For the text-containing cell, return its midpoint in [X, Y] coordinate format. 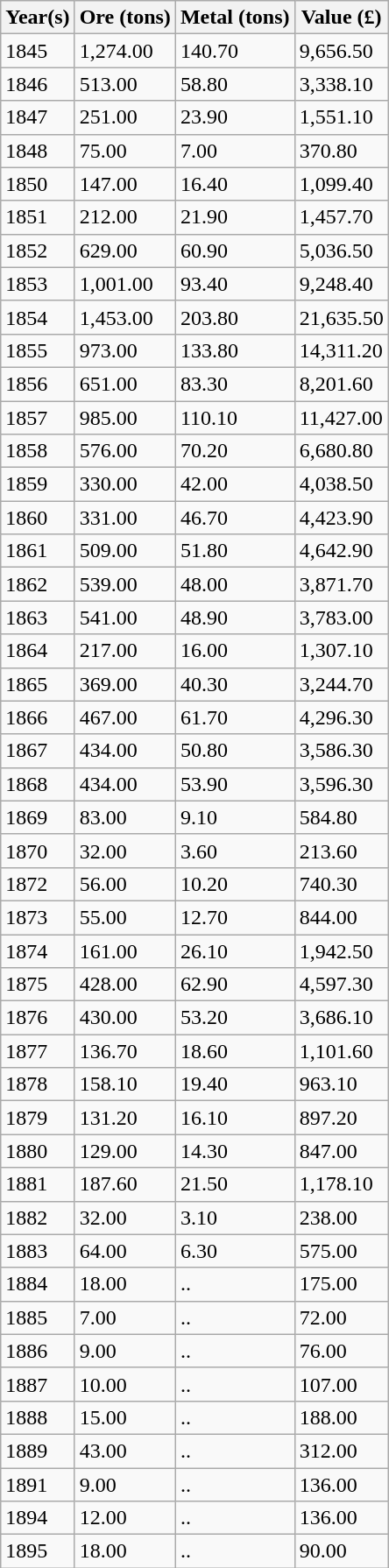
1858 [38, 451]
251.00 [124, 117]
16.10 [235, 1118]
1,453.00 [124, 317]
584.80 [342, 817]
1888 [38, 1417]
131.20 [124, 1118]
330.00 [124, 484]
1877 [38, 1051]
1,307.10 [342, 651]
1870 [38, 851]
1874 [38, 950]
12.00 [124, 1518]
1881 [38, 1184]
331.00 [124, 518]
1,178.10 [342, 1184]
1889 [38, 1451]
175.00 [342, 1284]
1880 [38, 1151]
1887 [38, 1384]
6.30 [235, 1251]
15.00 [124, 1417]
3,338.10 [342, 84]
51.80 [235, 551]
133.80 [235, 350]
1872 [38, 884]
3,871.70 [342, 584]
1857 [38, 418]
740.30 [342, 884]
Year(s) [38, 18]
14,311.20 [342, 350]
1883 [38, 1251]
48.00 [235, 584]
1868 [38, 784]
129.00 [124, 1151]
1869 [38, 817]
161.00 [124, 950]
1848 [38, 151]
1,551.10 [342, 117]
Ore (tons) [124, 18]
11,427.00 [342, 418]
1882 [38, 1218]
541.00 [124, 618]
21.50 [235, 1184]
107.00 [342, 1384]
188.00 [342, 1417]
3,783.00 [342, 618]
56.00 [124, 884]
1856 [38, 384]
76.00 [342, 1351]
21,635.50 [342, 317]
1,942.50 [342, 950]
64.00 [124, 1251]
1861 [38, 551]
10.00 [124, 1384]
217.00 [124, 651]
3.10 [235, 1218]
1875 [38, 985]
19.40 [235, 1084]
1865 [38, 684]
53.90 [235, 784]
4,597.30 [342, 985]
629.00 [124, 251]
428.00 [124, 985]
973.00 [124, 350]
83.00 [124, 817]
4,038.50 [342, 484]
9,248.40 [342, 284]
3.60 [235, 851]
Value (£) [342, 18]
1859 [38, 484]
40.30 [235, 684]
1886 [38, 1351]
1850 [38, 184]
1864 [38, 651]
3,244.70 [342, 684]
110.10 [235, 418]
62.90 [235, 985]
844.00 [342, 917]
370.80 [342, 151]
1,274.00 [124, 51]
1876 [38, 1018]
1873 [38, 917]
1866 [38, 717]
18.60 [235, 1051]
1894 [38, 1518]
1846 [38, 84]
1854 [38, 317]
14.30 [235, 1151]
1884 [38, 1284]
1853 [38, 284]
72.00 [342, 1317]
140.70 [235, 51]
60.90 [235, 251]
75.00 [124, 151]
16.00 [235, 651]
1867 [38, 751]
1852 [38, 251]
1885 [38, 1317]
26.10 [235, 950]
16.40 [235, 184]
847.00 [342, 1151]
55.00 [124, 917]
4,423.90 [342, 518]
1855 [38, 350]
1,101.60 [342, 1051]
1,001.00 [124, 284]
6,680.80 [342, 451]
238.00 [342, 1218]
509.00 [124, 551]
203.80 [235, 317]
48.90 [235, 618]
4,642.90 [342, 551]
985.00 [124, 418]
187.60 [124, 1184]
8,201.60 [342, 384]
12.70 [235, 917]
3,596.30 [342, 784]
83.30 [235, 384]
539.00 [124, 584]
1851 [38, 217]
58.80 [235, 84]
576.00 [124, 451]
70.20 [235, 451]
4,296.30 [342, 717]
369.00 [124, 684]
53.20 [235, 1018]
430.00 [124, 1018]
1878 [38, 1084]
3,686.10 [342, 1018]
9.10 [235, 817]
312.00 [342, 1451]
158.10 [124, 1084]
5,036.50 [342, 251]
61.70 [235, 717]
93.40 [235, 284]
575.00 [342, 1251]
Metal (tons) [235, 18]
1860 [38, 518]
136.70 [124, 1051]
1845 [38, 51]
1891 [38, 1485]
513.00 [124, 84]
467.00 [124, 717]
1862 [38, 584]
147.00 [124, 184]
1,099.40 [342, 184]
1,457.70 [342, 217]
213.60 [342, 851]
1879 [38, 1118]
46.70 [235, 518]
1847 [38, 117]
23.90 [235, 117]
3,586.30 [342, 751]
651.00 [124, 384]
10.20 [235, 884]
1895 [38, 1551]
963.10 [342, 1084]
50.80 [235, 751]
21.90 [235, 217]
90.00 [342, 1551]
212.00 [124, 217]
1863 [38, 618]
43.00 [124, 1451]
9,656.50 [342, 51]
897.20 [342, 1118]
42.00 [235, 484]
